Capture the cell that displays the provided text and extract its (x, y) central coordinate. 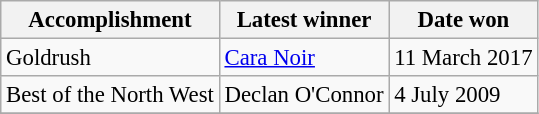
Goldrush (110, 58)
Best of the North West (110, 95)
Latest winner (304, 20)
Cara Noir (304, 58)
Date won (464, 20)
Declan O'Connor (304, 95)
Accomplishment (110, 20)
11 March 2017 (464, 58)
4 July 2009 (464, 95)
